For the text-containing cell, return its midpoint in (x, y) coordinate format. 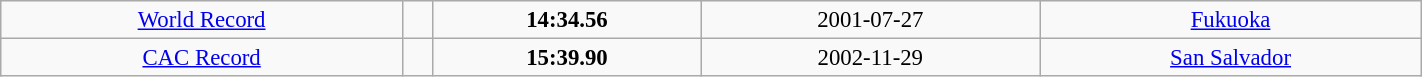
15:39.90 (567, 58)
CAC Record (202, 58)
Fukuoka (1230, 20)
San Salvador (1230, 58)
14:34.56 (567, 20)
World Record (202, 20)
2002-11-29 (870, 58)
2001-07-27 (870, 20)
